Return [X, Y] of the center of cell containing provided text 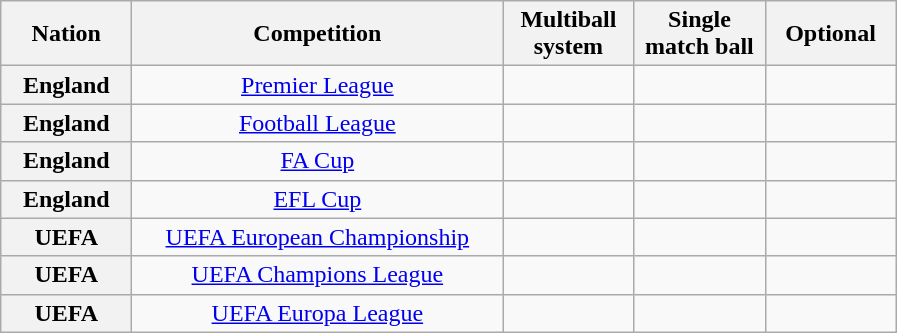
Football League [318, 123]
Optional [830, 34]
Single match ball [700, 34]
Premier League [318, 85]
UEFA European Championship [318, 237]
Competition [318, 34]
Multiball system [568, 34]
UEFA Champions League [318, 275]
FA Cup [318, 161]
Nation [66, 34]
EFL Cup [318, 199]
UEFA Europa League [318, 313]
